Provide the [X, Y] coordinate of the cell's center where the given text is located.  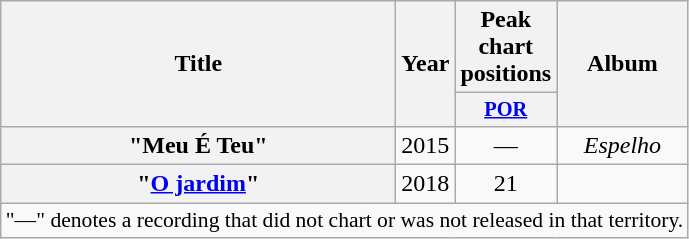
21 [506, 184]
POR [506, 110]
2015 [426, 145]
Title [198, 64]
"—" denotes a recording that did not chart or was not released in that territory. [345, 221]
"Meu É Teu" [198, 145]
2018 [426, 184]
Album [623, 64]
Espelho [623, 145]
Peak chart positions [506, 47]
"O jardim" [198, 184]
Year [426, 64]
— [506, 145]
